Determine the [x, y] coordinate at the center of the cell enclosing the given text.  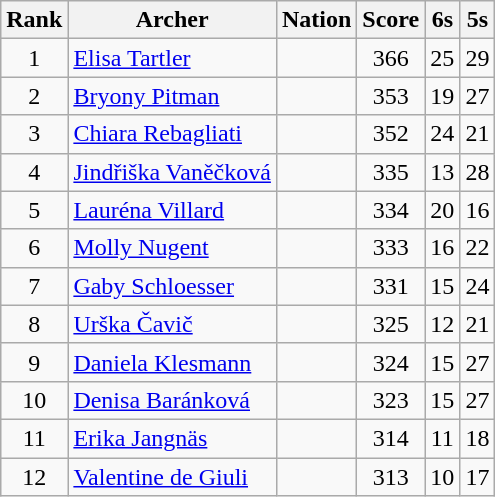
13 [442, 172]
331 [391, 286]
334 [391, 210]
Archer [172, 20]
25 [442, 58]
352 [391, 134]
Urška Čavič [172, 324]
Chiara Rebagliati [172, 134]
Gaby Schloesser [172, 286]
6 [34, 248]
4 [34, 172]
Denisa Baránková [172, 400]
314 [391, 438]
8 [34, 324]
324 [391, 362]
Molly Nugent [172, 248]
333 [391, 248]
Jindřiška Vaněčková [172, 172]
9 [34, 362]
17 [478, 477]
5 [34, 210]
Valentine de Giuli [172, 477]
18 [478, 438]
325 [391, 324]
5s [478, 20]
Nation [316, 20]
22 [478, 248]
335 [391, 172]
353 [391, 96]
Daniela Klesmann [172, 362]
Lauréna Villard [172, 210]
Score [391, 20]
323 [391, 400]
Elisa Tartler [172, 58]
20 [442, 210]
Erika Jangnäs [172, 438]
313 [391, 477]
28 [478, 172]
29 [478, 58]
2 [34, 96]
366 [391, 58]
Rank [34, 20]
Bryony Pitman [172, 96]
1 [34, 58]
3 [34, 134]
6s [442, 20]
7 [34, 286]
19 [442, 96]
